Extract the [X, Y] coordinate from the center of the cell holding the provided text.  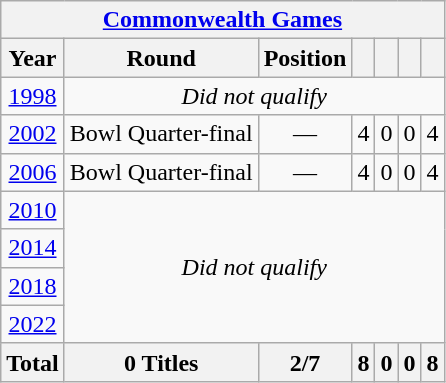
0 Titles [161, 362]
Total [33, 362]
2014 [33, 248]
2022 [33, 324]
Position [305, 58]
Round [161, 58]
1998 [33, 96]
2010 [33, 210]
2/7 [305, 362]
2018 [33, 286]
2006 [33, 172]
2002 [33, 134]
Year [33, 58]
Commonwealth Games [222, 20]
